Pinpoint the cell where the given text exists, returning its (X, Y) midpoint coordinate. 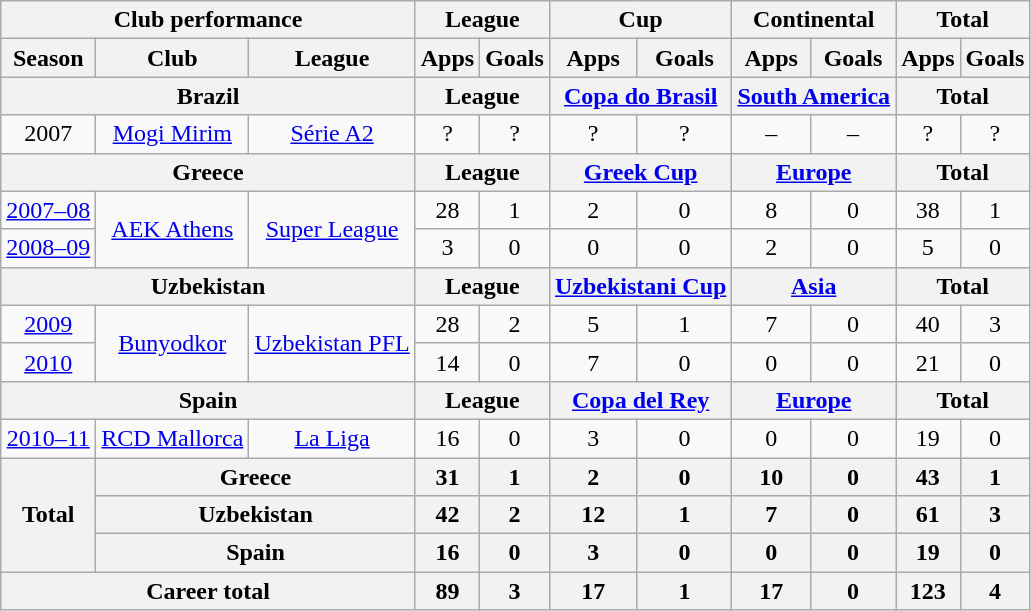
Club performance (208, 20)
4 (995, 591)
123 (928, 591)
2008–09 (48, 248)
Club (172, 58)
Bunyodkor (172, 343)
Season (48, 58)
Career total (208, 591)
2010 (48, 362)
Super League (332, 229)
8 (772, 210)
Asia (814, 286)
Copa del Rey (640, 400)
AEK Athens (172, 229)
42 (447, 515)
10 (772, 477)
South America (814, 96)
RCD Mallorca (172, 438)
12 (593, 515)
21 (928, 362)
40 (928, 324)
Cup (640, 20)
2010–11 (48, 438)
61 (928, 515)
89 (447, 591)
Brazil (208, 96)
Mogi Mirim (172, 134)
14 (447, 362)
La Liga (332, 438)
Greek Cup (640, 172)
43 (928, 477)
Continental (814, 20)
Uzbekistani Cup (640, 286)
2009 (48, 324)
Copa do Brasil (640, 96)
Uzbekistan PFL (332, 343)
Série A2 (332, 134)
2007–08 (48, 210)
31 (447, 477)
2007 (48, 134)
38 (928, 210)
